Locate the cell with the specified text and output its (X, Y) center coordinate. 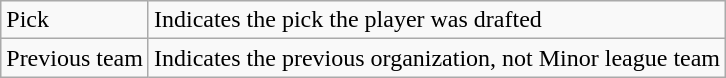
Indicates the pick the player was drafted (436, 20)
Pick (75, 20)
Indicates the previous organization, not Minor league team (436, 58)
Previous team (75, 58)
